Find where the given text appears and provide that cell's center as [X, Y] coordinate. 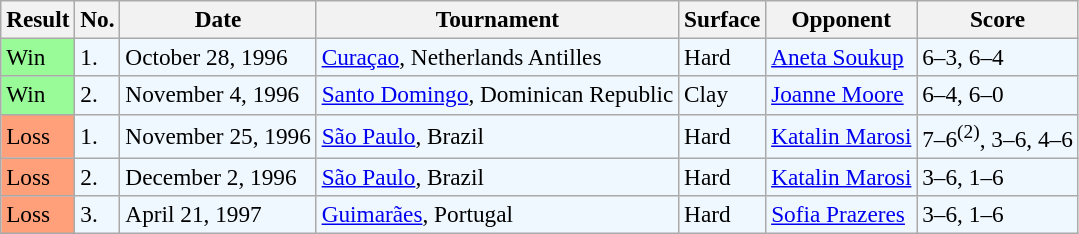
Aneta Soukup [842, 57]
Guimarães, Portugal [497, 214]
Santo Domingo, Dominican Republic [497, 95]
Date [218, 19]
3. [98, 214]
Clay [722, 95]
6–3, 6–4 [998, 57]
November 4, 1996 [218, 95]
Opponent [842, 19]
October 28, 1996 [218, 57]
Joanne Moore [842, 95]
Surface [722, 19]
Curaçao, Netherlands Antilles [497, 57]
Result [38, 19]
No. [98, 19]
Tournament [497, 19]
7–6(2), 3–6, 4–6 [998, 136]
April 21, 1997 [218, 214]
Score [998, 19]
Sofia Prazeres [842, 214]
December 2, 1996 [218, 177]
6–4, 6–0 [998, 95]
November 25, 1996 [218, 136]
